Provide the [x, y] coordinate of the cell's center where the given text is located.  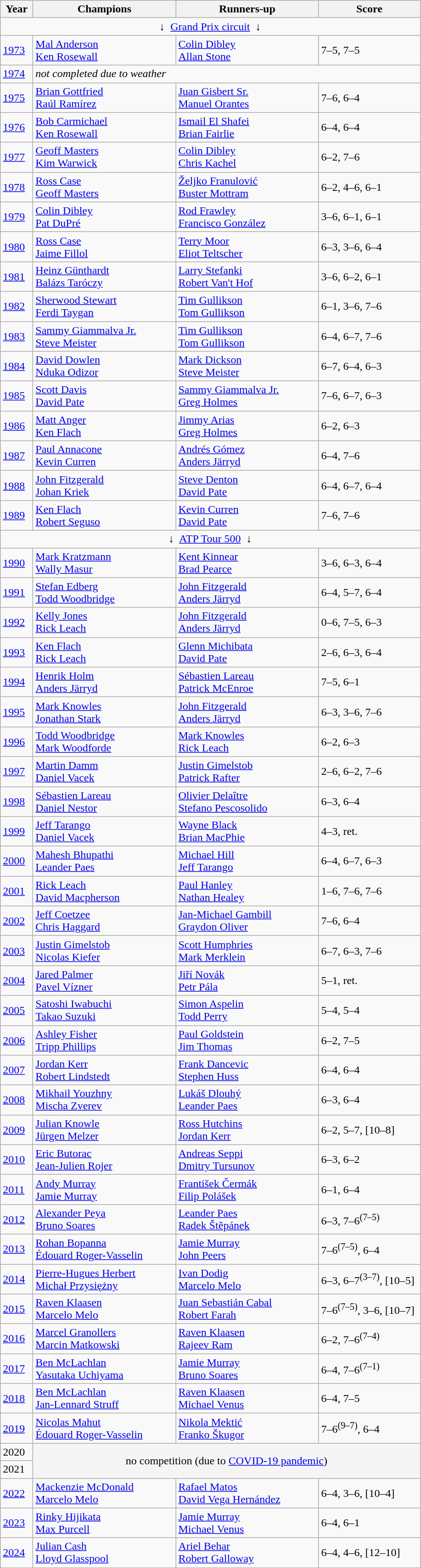
1–6, 7–6, 7–6 [369, 891]
6–4, 5–7, 6–4 [369, 593]
Justin Gimelstob Nicolas Kiefer [105, 951]
1987 [17, 456]
1994 [17, 682]
7–6(7–5), 6–4 [369, 1249]
Score [369, 9]
6–3, 3–6, 7–6 [369, 712]
7–6(7–5), 3–6, [10–7] [369, 1309]
1985 [17, 396]
2006 [17, 1040]
Bob Carmichael Ken Rosewall [105, 128]
Justin Gimelstob Patrick Rafter [247, 772]
Julian Knowle Jürgen Melzer [105, 1129]
Jeff Tarango Daniel Vacek [105, 831]
1978 [17, 187]
2023 [17, 1523]
2004 [17, 981]
Michael Hill Jeff Tarango [247, 862]
1979 [17, 217]
Ross Case Jaime Fillol [105, 247]
6–2, 5–7, [10–8] [369, 1129]
Andrés Gómez Anders Järryd [247, 456]
Stefan Edberg Todd Woodbridge [105, 593]
0–6, 7–5, 6–3 [369, 622]
2012 [17, 1219]
Julian Cash Lloyd Glasspool [105, 1552]
Kelly Jones Rick Leach [105, 622]
Eric Butorac Jean-Julien Rojer [105, 1160]
Mark Kratzmann Wally Masur [105, 562]
Rohan Bopanna Édouard Roger-Vasselin [105, 1249]
Alexander Peya Bruno Soares [105, 1219]
Scott Humphries Mark Merklein [247, 951]
6–3, 6–2 [369, 1160]
7–6, 6–7, 6–3 [369, 396]
Larry Stefanki Robert Van't Hof [247, 276]
Mark Knowles Rick Leach [247, 741]
Satoshi Iwabuchi Takao Suzuki [105, 1010]
2016 [17, 1339]
1977 [17, 157]
Ross Case Geoff Masters [105, 187]
Jared Palmer Pavel Vízner [105, 981]
Rafael Matos David Vega Hernández [247, 1493]
Željko Franulović Buster Mottram [247, 187]
1983 [17, 336]
6–3, 6–7(3–7), [10–5] [369, 1279]
1992 [17, 622]
1984 [17, 366]
7–5, 7–5 [369, 50]
6–3, 3–6, 6–4 [369, 247]
1989 [17, 516]
Raven Klaasen Marcelo Melo [105, 1309]
Nikola Mektić Franko Škugor [247, 1429]
6–4, 7–5 [369, 1398]
2009 [17, 1129]
Raven Klaasen Michael Venus [247, 1398]
Geoff Masters Kim Warwick [105, 157]
2–6, 6–3, 6–4 [369, 652]
2002 [17, 921]
Mark Knowles Jonathan Stark [105, 712]
Ken Flach Robert Seguso [105, 516]
1974 [17, 74]
John Fitzgerald Johan Kriek [105, 485]
↓ Grand Prix circuit ↓ [210, 27]
Leander Paes Radek Štěpánek [247, 1219]
1986 [17, 426]
1973 [17, 50]
6–2, 7–6 [369, 157]
2–6, 6–2, 7–6 [369, 772]
Heinz Günthardt Balázs Taróczy [105, 276]
Ashley Fisher Tripp Phillips [105, 1040]
Terry Moor Eliot Teltscher [247, 247]
1982 [17, 306]
Mal Anderson Ken Rosewall [105, 50]
Runners-up [247, 9]
1980 [17, 247]
Ken Flach Rick Leach [105, 652]
Andy Murray Jamie Murray [105, 1189]
2013 [17, 1249]
Martin Damm Daniel Vacek [105, 772]
1990 [17, 562]
Nicolas Mahut Édouard Roger-Vasselin [105, 1429]
7–6, 7–6 [369, 516]
6–7, 6–4, 6–3 [369, 366]
3–6, 6–1, 6–1 [369, 217]
Jordan Kerr Robert Lindstedt [105, 1070]
2007 [17, 1070]
2001 [17, 891]
1995 [17, 712]
1975 [17, 97]
1998 [17, 801]
1976 [17, 128]
1996 [17, 741]
Jeff Coetzee Chris Haggard [105, 921]
Jamie Murray Michael Venus [247, 1523]
1997 [17, 772]
Paul Goldstein Jim Thomas [247, 1040]
Ariel Behar Robert Galloway [247, 1552]
6–4, 7–6(7–1) [369, 1369]
6–2, 4–6, 6–1 [369, 187]
Henrik Holm Anders Järryd [105, 682]
2019 [17, 1429]
Jimmy Arias Greg Holmes [247, 426]
6–1, 3–6, 7–6 [369, 306]
Ismail El Shafei Brian Fairlie [247, 128]
Rick Leach David Macpherson [105, 891]
Year [17, 9]
Juan Sebastián Cabal Robert Farah [247, 1309]
1991 [17, 593]
6–1, 6–4 [369, 1189]
Kevin Curren David Pate [247, 516]
Sherwood Stewart Ferdi Taygan [105, 306]
David Dowlen Nduka Odizor [105, 366]
6–2, 7–6(7–4) [369, 1339]
6–4, 6–1 [369, 1523]
6–4, 3–6, [10–4] [369, 1493]
Pierre-Hugues Herbert Michał Przysiężny [105, 1279]
2010 [17, 1160]
2000 [17, 862]
7–5, 6–1 [369, 682]
6–4, 6–7, 7–6 [369, 336]
2017 [17, 1369]
Juan Gisbert Sr. Manuel Orantes [247, 97]
3–6, 6–2, 6–1 [369, 276]
František Čermák Filip Polášek [247, 1189]
6–4, 6–7, 6–4 [369, 485]
6–7, 6–3, 7–6 [369, 951]
2014 [17, 1279]
Rinky Hijikata Max Purcell [105, 1523]
7–6(9–7), 6–4 [369, 1429]
6–4, 7–6 [369, 456]
Champions [105, 9]
4–3, ret. [369, 831]
Paul Annacone Kevin Curren [105, 456]
6–3, 7–6(7–5) [369, 1219]
Glenn Michibata David Pate [247, 652]
2015 [17, 1309]
Ben McLachlan Jan-Lennard Struff [105, 1398]
Mahesh Bhupathi Leander Paes [105, 862]
Mikhail Youzhny Mischa Zverev [105, 1100]
3–6, 6–3, 6–4 [369, 562]
no competition (due to COVID-19 pandemic) [227, 1461]
6–4, 4–6, [12–10] [369, 1552]
Matt Anger Ken Flach [105, 426]
1981 [17, 276]
Steve Denton David Pate [247, 485]
Colin Dibley Allan Stone [247, 50]
not completed due to weather [227, 74]
Sébastien Lareau Daniel Nestor [105, 801]
Colin Dibley Chris Kachel [247, 157]
1993 [17, 652]
Marcel Granollers Marcin Matkowski [105, 1339]
Jamie Murray Bruno Soares [247, 1369]
Ivan Dodig Marcelo Melo [247, 1279]
Ben McLachlan Yasutaka Uchiyama [105, 1369]
Mackenzie McDonald Marcelo Melo [105, 1493]
Brian Gottfried Raúl Ramírez [105, 97]
Wayne Black Brian MacPhie [247, 831]
1999 [17, 831]
Jamie Murray John Peers [247, 1249]
Sammy Giammalva Jr. Steve Meister [105, 336]
6–2, 7–5 [369, 1040]
Todd Woodbridge Mark Woodforde [105, 741]
Simon Aspelin Todd Perry [247, 1010]
Mark Dickson Steve Meister [247, 366]
5–4, 5–4 [369, 1010]
Frank Dancevic Stephen Huss [247, 1070]
Scott Davis David Pate [105, 396]
2011 [17, 1189]
↓ ATP Tour 500 ↓ [210, 539]
Jiří Novák Petr Pála [247, 981]
Sébastien Lareau Patrick McEnroe [247, 682]
Jan-Michael Gambill Graydon Oliver [247, 921]
2024 [17, 1552]
Lukáš Dlouhý Leander Paes [247, 1100]
2018 [17, 1398]
Olivier Delaître Stefano Pescosolido [247, 801]
Raven Klaasen Rajeev Ram [247, 1339]
5–1, ret. [369, 981]
Ross Hutchins Jordan Kerr [247, 1129]
2005 [17, 1010]
Kent Kinnear Brad Pearce [247, 562]
Andreas Seppi Dmitry Tursunov [247, 1160]
Rod Frawley Francisco González [247, 217]
2008 [17, 1100]
2021 [17, 1469]
Colin Dibley Pat DuPré [105, 217]
2003 [17, 951]
2022 [17, 1493]
Paul Hanley Nathan Healey [247, 891]
2020 [17, 1452]
6–4, 6–7, 6–3 [369, 862]
Sammy Giammalva Jr. Greg Holmes [247, 396]
1988 [17, 485]
